Capture the cell that displays the provided text and extract its [X, Y] central coordinate. 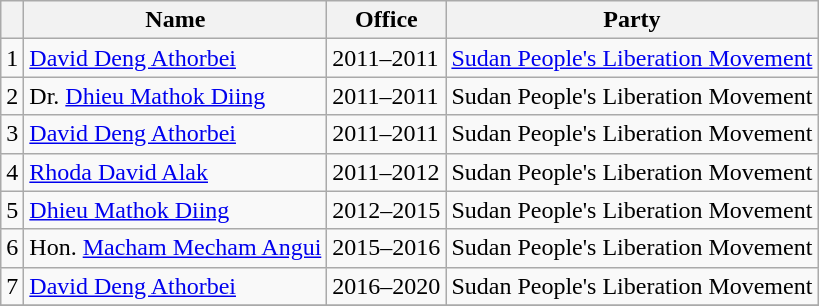
Hon. Macham Mecham Angui [176, 248]
Rhoda David Alak [176, 172]
Dr. Dhieu Mathok Diing [176, 96]
2 [12, 96]
4 [12, 172]
2012–2015 [386, 210]
2016–2020 [386, 286]
Dhieu Mathok Diing [176, 210]
2015–2016 [386, 248]
7 [12, 286]
2011–2012 [386, 172]
Name [176, 20]
Office [386, 20]
Party [632, 20]
6 [12, 248]
5 [12, 210]
3 [12, 134]
1 [12, 58]
